Output the (x, y) coordinate of the center of the cell containing the given text.  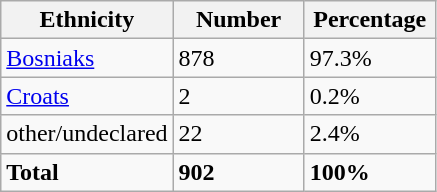
2.4% (370, 134)
97.3% (370, 58)
22 (238, 134)
Percentage (370, 20)
other/undeclared (87, 134)
0.2% (370, 96)
Total (87, 172)
902 (238, 172)
Number (238, 20)
Croats (87, 96)
Bosniaks (87, 58)
100% (370, 172)
Ethnicity (87, 20)
878 (238, 58)
2 (238, 96)
